Pinpoint the cell where the given text exists, returning its [X, Y] midpoint coordinate. 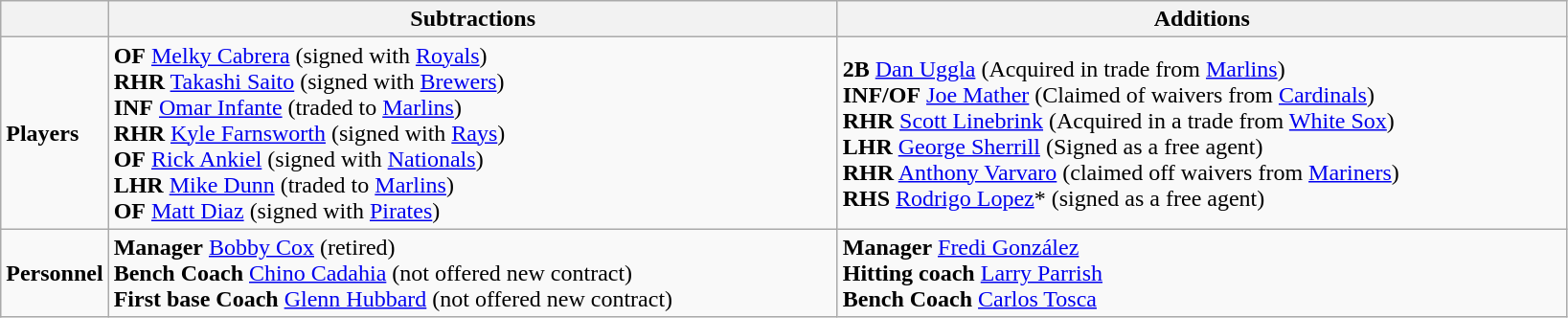
Manager Bobby Cox (retired) Bench Coach Chino Cadahia (not offered new contract) First base Coach Glenn Hubbard (not offered new contract) [473, 273]
Manager Fredi González Hitting coach Larry Parrish Bench Coach Carlos Tosca [1201, 273]
Personnel [55, 273]
Subtractions [473, 19]
Players [55, 133]
Additions [1201, 19]
